Return (X, Y) of the center of cell containing provided text 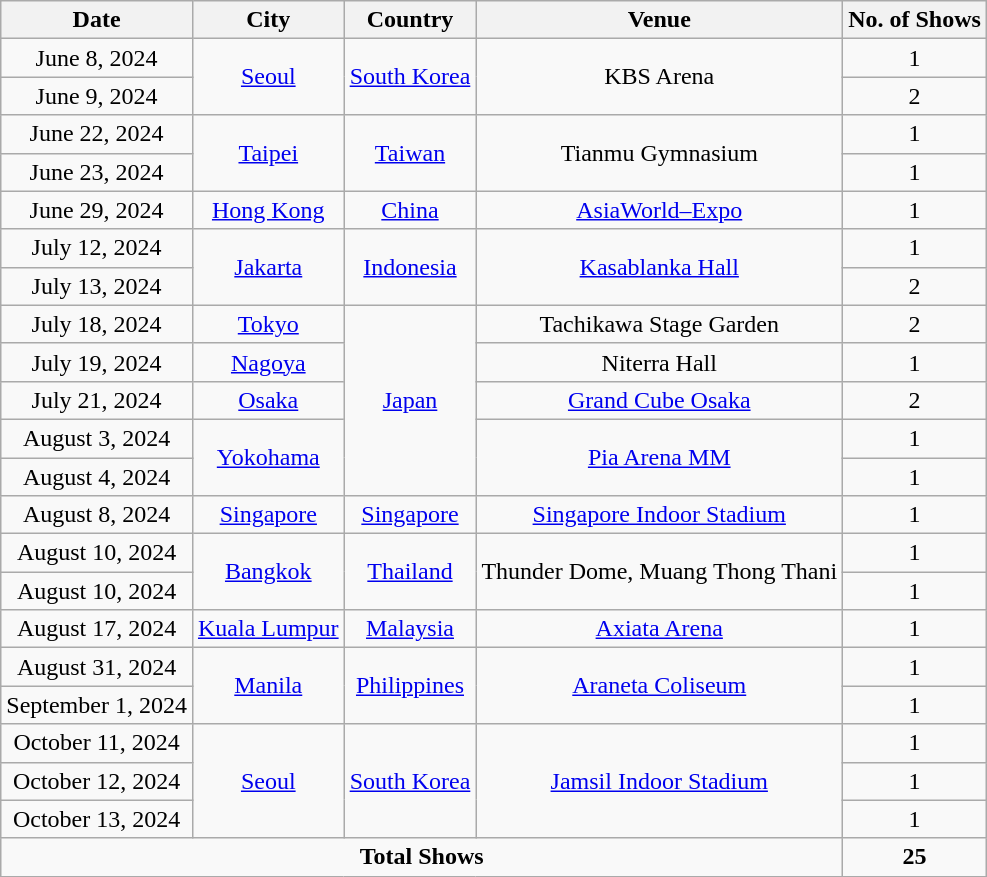
October 11, 2024 (97, 743)
Pia Arena MM (660, 457)
July 19, 2024 (97, 362)
No. of Shows (915, 20)
Jamsil Indoor Stadium (660, 781)
June 22, 2024 (97, 134)
July 13, 2024 (97, 286)
Niterra Hall (660, 362)
Osaka (268, 400)
Araneta Coliseum (660, 686)
Axiata Arena (660, 629)
Yokohama (268, 457)
Jakarta (268, 267)
October 13, 2024 (97, 819)
Thunder Dome, Muang Thong Thani (660, 572)
Tokyo (268, 324)
June 8, 2024 (97, 58)
China (410, 210)
Singapore Indoor Stadium (660, 515)
Hong Kong (268, 210)
July 18, 2024 (97, 324)
October 12, 2024 (97, 781)
August 31, 2024 (97, 667)
August 4, 2024 (97, 477)
Manila (268, 686)
Kasablanka Hall (660, 267)
City (268, 20)
AsiaWorld–Expo (660, 210)
July 21, 2024 (97, 400)
Taiwan (410, 153)
June 9, 2024 (97, 96)
Country (410, 20)
Grand Cube Osaka (660, 400)
KBS Arena (660, 77)
Indonesia (410, 267)
Bangkok (268, 572)
June 23, 2024 (97, 172)
Taipei (268, 153)
July 12, 2024 (97, 248)
Tachikawa Stage Garden (660, 324)
Philippines (410, 686)
Total Shows (422, 857)
25 (915, 857)
June 29, 2024 (97, 210)
August 3, 2024 (97, 438)
Tianmu Gymnasium (660, 153)
August 17, 2024 (97, 629)
Thailand (410, 572)
Malaysia (410, 629)
Nagoya (268, 362)
Date (97, 20)
Japan (410, 400)
September 1, 2024 (97, 705)
August 8, 2024 (97, 515)
Kuala Lumpur (268, 629)
Venue (660, 20)
